Output the (x, y) coordinate of the center of the cell containing the given text.  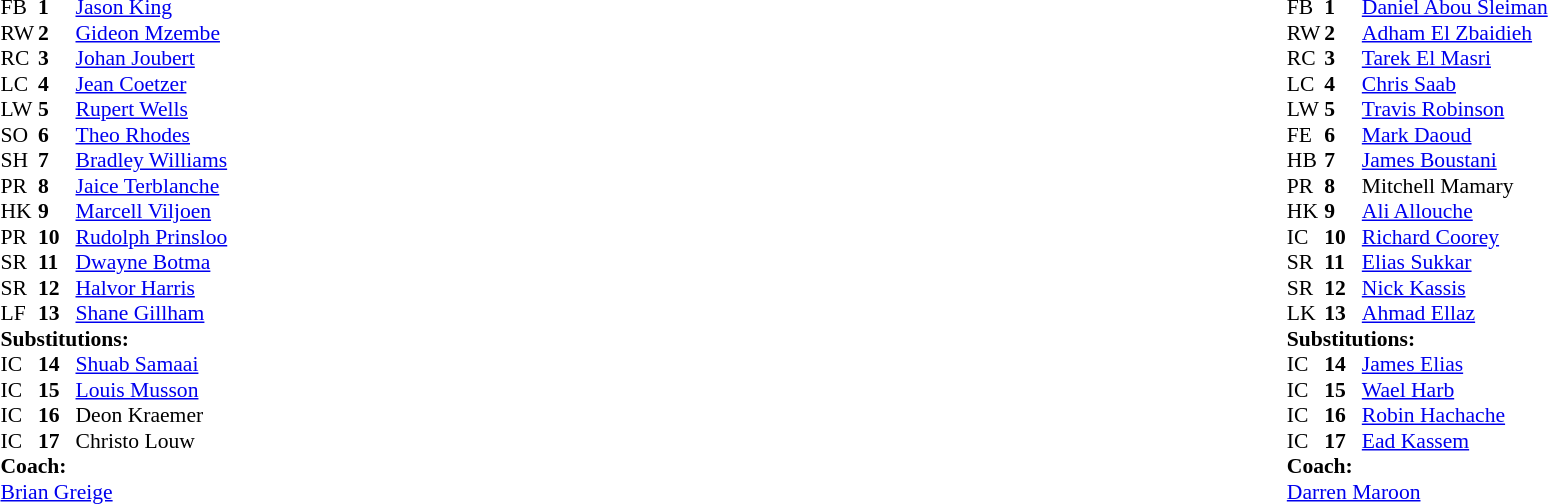
HB (1306, 161)
James Elias (1455, 365)
Jaice Terblanche (152, 186)
LK (1306, 313)
Deon Kraemer (152, 415)
Adham El Zbaidieh (1455, 33)
SO (19, 135)
Mark Daoud (1455, 135)
Jean Coetzer (152, 84)
Shuab Samaai (152, 365)
Ali Allouche (1455, 211)
Nick Kassis (1455, 288)
Louis Musson (152, 390)
Wael Harb (1455, 390)
Mitchell Mamary (1455, 186)
LF (19, 313)
Gideon Mzembe (152, 33)
Chris Saab (1455, 84)
Robin Hachache (1455, 415)
Travis Robinson (1455, 109)
Rupert Wells (152, 109)
FE (1306, 135)
Shane Gillham (152, 313)
Bradley Williams (152, 161)
Elias Sukkar (1455, 263)
Rudolph Prinsloo (152, 237)
Marcell Viljoen (152, 211)
Halvor Harris (152, 288)
Ahmad Ellaz (1455, 313)
Johan Joubert (152, 59)
Theo Rhodes (152, 135)
James Boustani (1455, 161)
Richard Coorey (1455, 237)
Dwayne Botma (152, 263)
Christo Louw (152, 441)
SH (19, 161)
Ead Kassem (1455, 441)
Tarek El Masri (1455, 59)
